Provide the [x, y] coordinate of the cell's center where the given text is located.  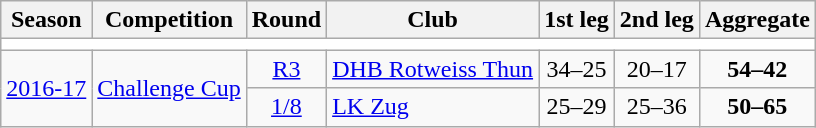
Club [433, 20]
R3 [286, 69]
25–29 [577, 107]
Season [46, 20]
Aggregate [757, 20]
2nd leg [656, 20]
20–17 [656, 69]
54–42 [757, 69]
2016-17 [46, 88]
Competition [169, 20]
25–36 [656, 107]
DHB Rotweiss Thun [433, 69]
LK Zug [433, 107]
50–65 [757, 107]
34–25 [577, 69]
Challenge Cup [169, 88]
Round [286, 20]
1/8 [286, 107]
1st leg [577, 20]
